For the text-containing cell, return its midpoint in [x, y] coordinate format. 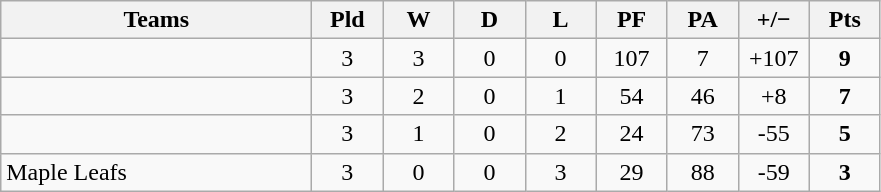
88 [702, 172]
24 [632, 134]
D [490, 20]
46 [702, 96]
Pts [844, 20]
Maple Leafs [156, 172]
29 [632, 172]
107 [632, 58]
+8 [774, 96]
PA [702, 20]
L [560, 20]
Teams [156, 20]
+107 [774, 58]
54 [632, 96]
5 [844, 134]
-55 [774, 134]
PF [632, 20]
+/− [774, 20]
73 [702, 134]
Pld [348, 20]
9 [844, 58]
-59 [774, 172]
W [418, 20]
